Scan for the cell matching the given text and deliver its [X, Y] coordinate at center. 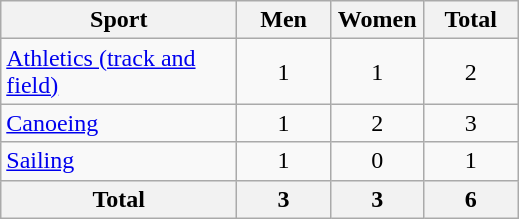
Sport [119, 20]
0 [377, 161]
Men [284, 20]
Athletics (track and field) [119, 72]
6 [471, 199]
Canoeing [119, 123]
Women [377, 20]
Sailing [119, 161]
